Locate the cell with the specified text and output its (x, y) center coordinate. 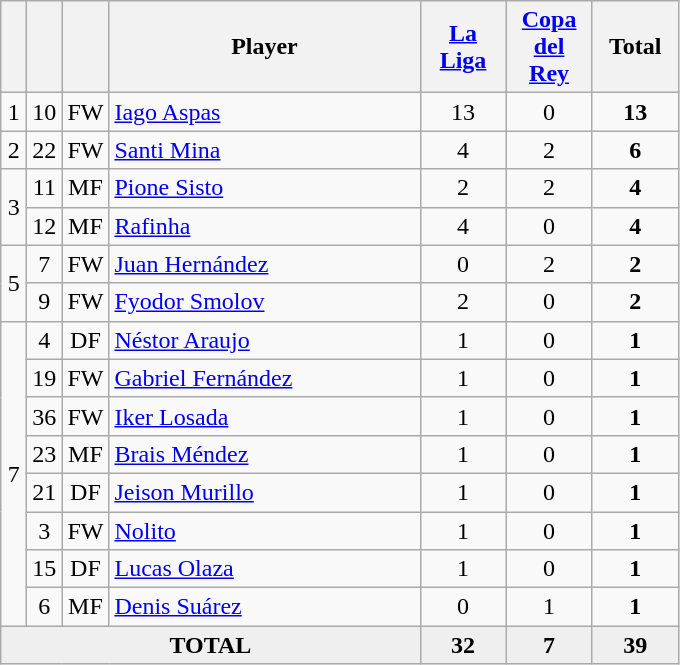
Iker Losada (264, 416)
Pione Sisto (264, 188)
39 (635, 645)
15 (44, 569)
5 (14, 283)
Copa del Rey (549, 47)
23 (44, 454)
TOTAL (210, 645)
La Liga (463, 47)
Lucas Olaza (264, 569)
12 (44, 226)
Denis Suárez (264, 607)
Rafinha (264, 226)
Player (264, 47)
Nolito (264, 531)
36 (44, 416)
Néstor Araujo (264, 340)
32 (463, 645)
Brais Méndez (264, 454)
9 (44, 302)
11 (44, 188)
Iago Aspas (264, 112)
22 (44, 150)
21 (44, 492)
Fyodor Smolov (264, 302)
Jeison Murillo (264, 492)
Juan Hernández (264, 264)
Santi Mina (264, 150)
10 (44, 112)
19 (44, 378)
Total (635, 47)
Gabriel Fernández (264, 378)
